Identify which cell holds the provided text, then report its [X, Y] central coordinate. 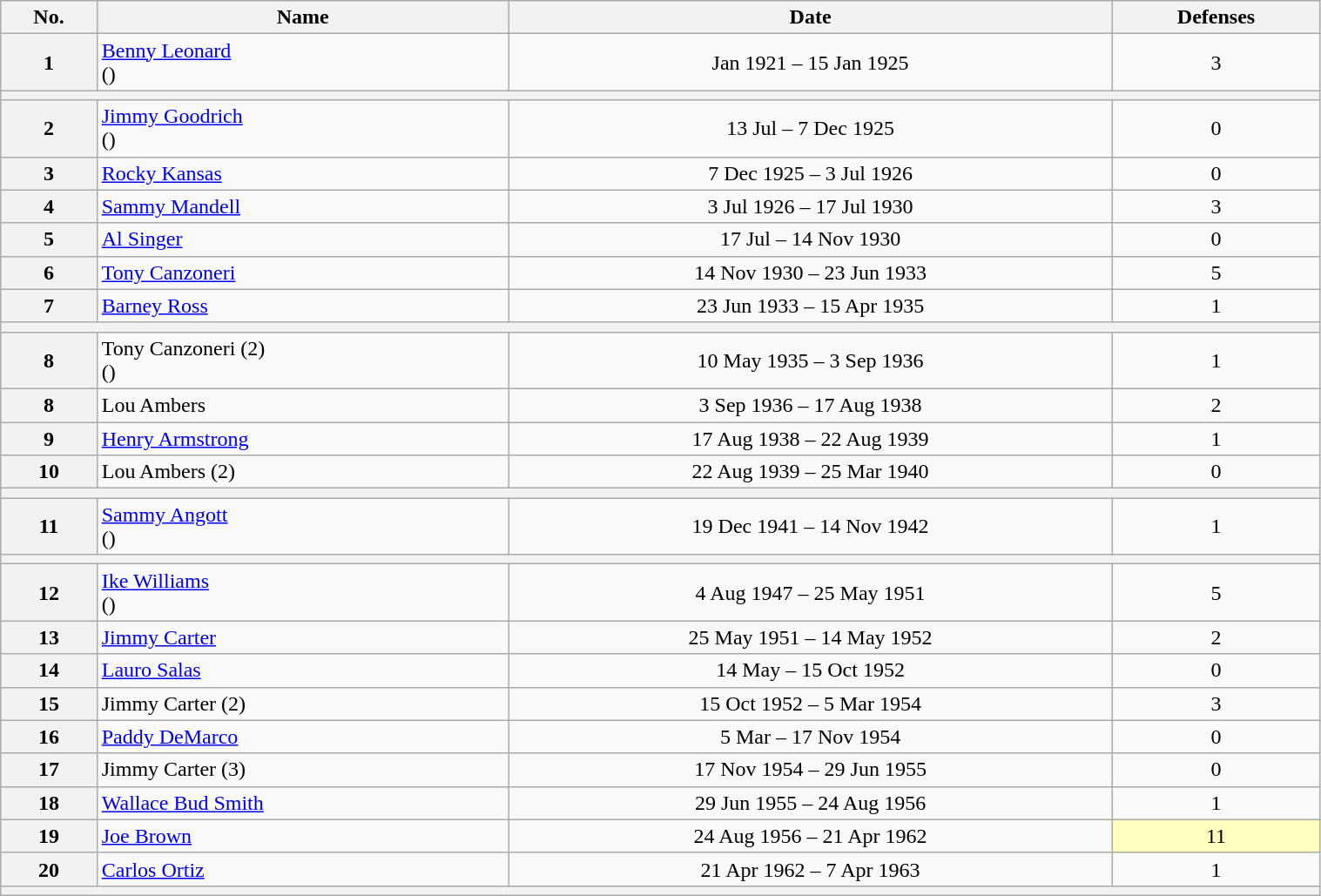
4 [49, 206]
Jimmy Goodrich() [303, 129]
25 May 1951 – 14 May 1952 [810, 637]
3 Jul 1926 – 17 Jul 1930 [810, 206]
Barney Ross [303, 306]
15 [49, 704]
19 [49, 836]
19 Dec 1941 – 14 Nov 1942 [810, 526]
Rocky Kansas [303, 173]
15 Oct 1952 – 5 Mar 1954 [810, 704]
17 Nov 1954 – 29 Jun 1955 [810, 770]
5 Mar – 17 Nov 1954 [810, 737]
20 [49, 869]
Ike Williams() [303, 592]
Defenses [1216, 17]
7 [49, 306]
13 [49, 637]
9 [49, 438]
14 Nov 1930 – 23 Jun 1933 [810, 273]
Henry Armstrong [303, 438]
Jimmy Carter (2) [303, 704]
7 Dec 1925 – 3 Jul 1926 [810, 173]
Jan 1921 – 15 Jan 1925 [810, 63]
Sammy Mandell [303, 206]
23 Jun 1933 – 15 Apr 1935 [810, 306]
Al Singer [303, 239]
Lou Ambers (2) [303, 472]
17 [49, 770]
21 Apr 1962 – 7 Apr 1963 [810, 869]
Jimmy Carter (3) [303, 770]
Name [303, 17]
Date [810, 17]
18 [49, 803]
No. [49, 17]
13 Jul – 7 Dec 1925 [810, 129]
4 Aug 1947 – 25 May 1951 [810, 592]
Benny Leonard() [303, 63]
17 Jul – 14 Nov 1930 [810, 239]
14 May – 15 Oct 1952 [810, 670]
24 Aug 1956 – 21 Apr 1962 [810, 836]
12 [49, 592]
10 May 1935 – 3 Sep 1936 [810, 360]
Joe Brown [303, 836]
16 [49, 737]
14 [49, 670]
Carlos Ortiz [303, 869]
29 Jun 1955 – 24 Aug 1956 [810, 803]
22 Aug 1939 – 25 Mar 1940 [810, 472]
Jimmy Carter [303, 637]
10 [49, 472]
Tony Canzoneri (2)() [303, 360]
Sammy Angott() [303, 526]
17 Aug 1938 – 22 Aug 1939 [810, 438]
6 [49, 273]
Lou Ambers [303, 405]
Lauro Salas [303, 670]
Wallace Bud Smith [303, 803]
Tony Canzoneri [303, 273]
Paddy DeMarco [303, 737]
3 Sep 1936 – 17 Aug 1938 [810, 405]
